Extract the (X, Y) coordinate from the center of the cell holding the provided text.  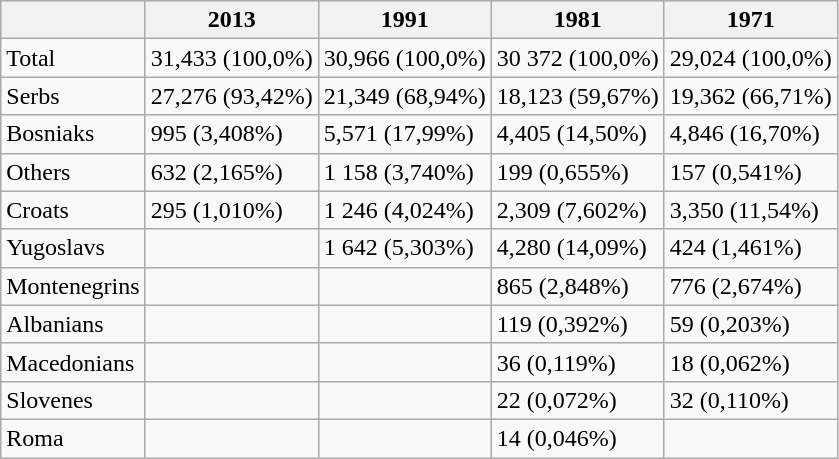
30,966 (100,0%) (404, 58)
Serbs (73, 96)
2013 (232, 20)
4,846 (16,70%) (750, 134)
865 (2,848%) (578, 286)
14 (0,046%) (578, 438)
29,024 (100,0%) (750, 58)
424 (1,461%) (750, 248)
995 (3,408%) (232, 134)
36 (0,119%) (578, 362)
59 (0,203%) (750, 324)
157 (0,541%) (750, 172)
1971 (750, 20)
2,309 (7,602%) (578, 210)
27,276 (93,42%) (232, 96)
Total (73, 58)
5,571 (17,99%) (404, 134)
Roma (73, 438)
1 642 (5,303%) (404, 248)
1981 (578, 20)
31,433 (100,0%) (232, 58)
Yugoslavs (73, 248)
199 (0,655%) (578, 172)
Bosniaks (73, 134)
632 (2,165%) (232, 172)
Slovenes (73, 400)
Albanians (73, 324)
119 (0,392%) (578, 324)
1991 (404, 20)
30 372 (100,0%) (578, 58)
1 246 (4,024%) (404, 210)
3,350 (11,54%) (750, 210)
776 (2,674%) (750, 286)
Macedonians (73, 362)
1 158 (3,740%) (404, 172)
Montenegrins (73, 286)
4,405 (14,50%) (578, 134)
Croats (73, 210)
4,280 (14,09%) (578, 248)
21,349 (68,94%) (404, 96)
19,362 (66,71%) (750, 96)
22 (0,072%) (578, 400)
32 (0,110%) (750, 400)
295 (1,010%) (232, 210)
18,123 (59,67%) (578, 96)
18 (0,062%) (750, 362)
Others (73, 172)
